Return [x, y] of the center of cell containing provided text 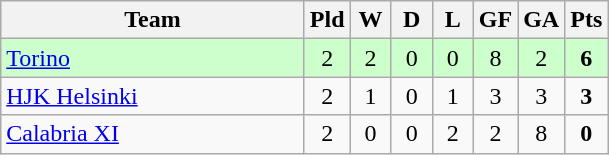
W [370, 20]
Torino [153, 58]
Team [153, 20]
GF [495, 20]
Pld [327, 20]
D [412, 20]
GA [542, 20]
Pts [586, 20]
Calabria XI [153, 134]
6 [586, 58]
L [452, 20]
HJK Helsinki [153, 96]
